Pinpoint the cell where the given text exists, returning its (x, y) midpoint coordinate. 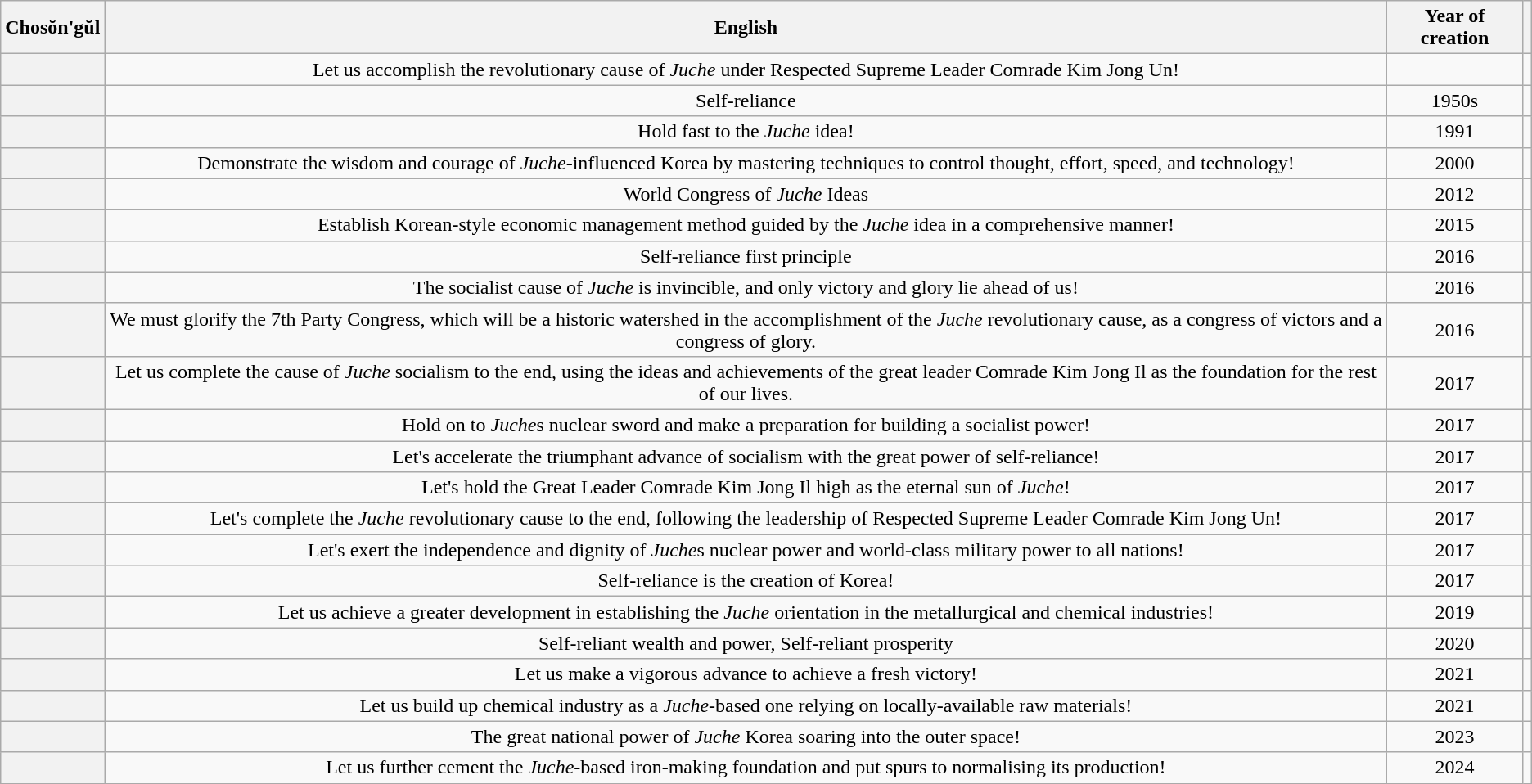
2000 (1455, 163)
Year of creation (1455, 28)
2020 (1455, 643)
World Congress of Juche Ideas (746, 194)
1991 (1455, 132)
Let's exert the independence and dignity of Juches nuclear power and world-class military power to all nations! (746, 550)
The great national power of Juche Korea soaring into the outer space! (746, 737)
Let us make a vigorous advance to achieve a fresh victory! (746, 674)
Let us build up chemical industry as a Juche-based one relying on locally-available raw materials! (746, 705)
2015 (1455, 225)
Hold fast to the Juche idea! (746, 132)
Let us accomplish the revolutionary cause of Juche under Respected Supreme Leader Comrade Kim Jong Un! (746, 70)
The socialist cause of Juche is invincible, and only victory and glory lie ahead of us! (746, 287)
Let us further cement the Juche-based iron-making foundation and put spurs to normalising its production! (746, 768)
Establish Korean-style economic management method guided by the Juche idea in a comprehensive manner! (746, 225)
2012 (1455, 194)
Self-reliance (746, 101)
Self-reliant wealth and power, Self-reliant prosperity (746, 643)
Let's complete the Juche revolutionary cause to the end, following the leadership of Respected Supreme Leader Comrade Kim Jong Un! (746, 519)
1950s (1455, 101)
Chosŏn'gŭl (52, 28)
2024 (1455, 768)
Let's hold the Great Leader Comrade Kim Jong Il high as the eternal sun of Juche! (746, 488)
Hold on to Juches nuclear sword and make a preparation for building a socialist power! (746, 425)
Self-reliance is the creation of Korea! (746, 581)
Demonstrate the wisdom and courage of Juche-influenced Korea by mastering techniques to control thought, effort, speed, and technology! (746, 163)
2019 (1455, 612)
Let us achieve a greater development in establishing the Juche orientation in the metallurgical and chemical industries! (746, 612)
Self-reliance first principle (746, 256)
Let's accelerate the triumphant advance of socialism with the great power of self-reliance! (746, 456)
English (746, 28)
2023 (1455, 737)
